Locate the cell with the specified text and output its (x, y) center coordinate. 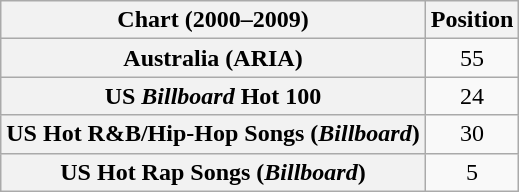
30 (472, 134)
55 (472, 58)
US Hot R&B/Hip-Hop Songs (Billboard) (213, 134)
Australia (ARIA) (213, 58)
24 (472, 96)
Chart (2000–2009) (213, 20)
Position (472, 20)
US Billboard Hot 100 (213, 96)
US Hot Rap Songs (Billboard) (213, 172)
5 (472, 172)
